For the text-containing cell, return its midpoint in (X, Y) coordinate format. 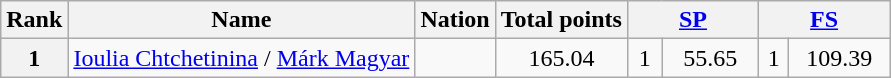
55.65 (710, 58)
Rank (34, 20)
109.39 (840, 58)
FS (824, 20)
Total points (561, 20)
SP (692, 20)
Nation (455, 20)
165.04 (561, 58)
Name (242, 20)
Ioulia Chtchetinina / Márk Magyar (242, 58)
